Extract the (x, y) coordinate from the center of the cell holding the provided text.  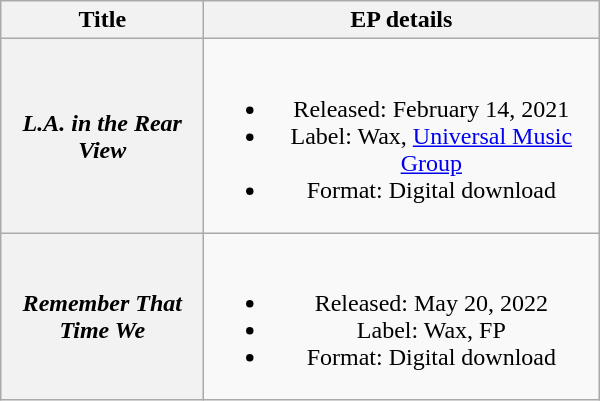
Title (102, 20)
Released: May 20, 2022Label: Wax, FPFormat: Digital download (402, 316)
Released: February 14, 2021Label: Wax, Universal Music GroupFormat: Digital download (402, 136)
Remember That Time We (102, 316)
EP details (402, 20)
L.A. in the Rear View (102, 136)
